For the text-containing cell, return its midpoint in (x, y) coordinate format. 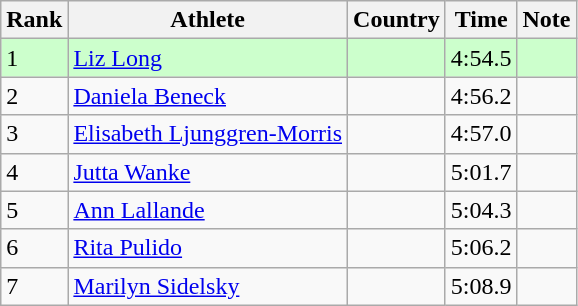
Marilyn Sidelsky (208, 286)
Elisabeth Ljunggren-Morris (208, 134)
5:06.2 (481, 248)
4:56.2 (481, 96)
Liz Long (208, 58)
Rita Pulido (208, 248)
Daniela Beneck (208, 96)
Jutta Wanke (208, 172)
5 (34, 210)
5:08.9 (481, 286)
3 (34, 134)
4 (34, 172)
5:01.7 (481, 172)
1 (34, 58)
Time (481, 20)
Ann Lallande (208, 210)
2 (34, 96)
Rank (34, 20)
Athlete (208, 20)
5:04.3 (481, 210)
7 (34, 286)
Country (397, 20)
Note (546, 20)
6 (34, 248)
4:57.0 (481, 134)
4:54.5 (481, 58)
